Return (X, Y) of the center of cell containing provided text 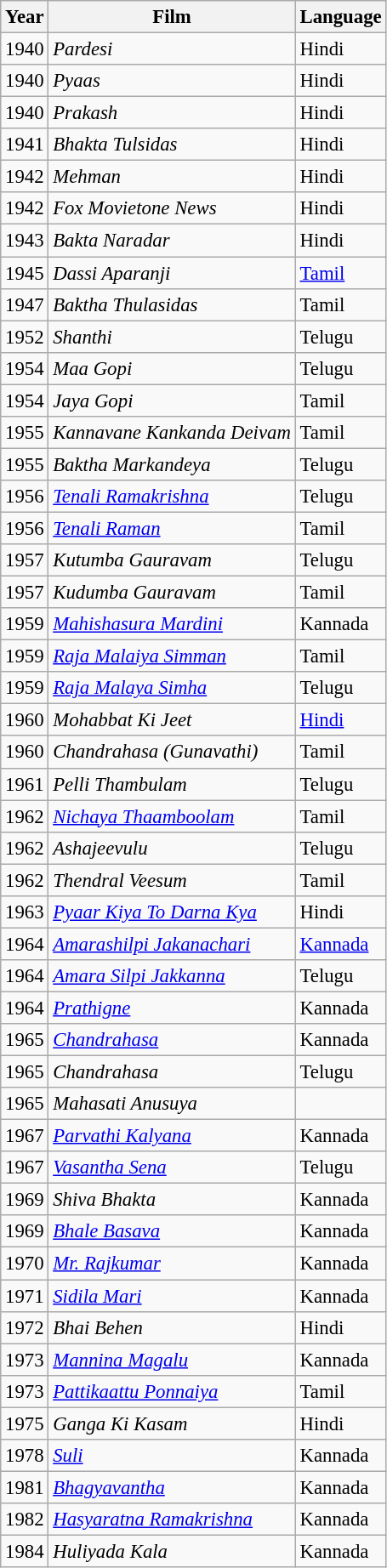
Chandrahasa (Gunavathi) (172, 753)
1947 (25, 304)
Thendral Veesum (172, 880)
Mahasati Anusuya (172, 1104)
Tenali Ramakrishna (172, 497)
1963 (25, 912)
Mr. Rajkumar (172, 1264)
Kutumba Gauravam (172, 560)
Mannina Magalu (172, 1360)
Sidila Mari (172, 1296)
1982 (25, 1520)
Kudumba Gauravam (172, 593)
Amara Silpi Jakkanna (172, 976)
Prathigne (172, 1008)
Maa Gopi (172, 368)
Dassi Aparanji (172, 273)
Mehman (172, 177)
1952 (25, 337)
Bakta Naradar (172, 241)
Bhagyavantha (172, 1487)
Hasyaratna Ramakrishna (172, 1520)
Bhakta Tulsidas (172, 145)
Jaya Gopi (172, 401)
1984 (25, 1551)
Tenali Raman (172, 528)
Nichaya Thaamboolam (172, 816)
Prakash (172, 113)
1943 (25, 241)
Film (172, 17)
Pyaar Kiya To Darna Kya (172, 912)
Huliyada Kala (172, 1551)
1961 (25, 784)
Year (25, 17)
Shanthi (172, 337)
Mahishasura Mardini (172, 624)
1971 (25, 1296)
Ganga Ki Kasam (172, 1423)
Bhale Basava (172, 1232)
Pyaas (172, 81)
Vasantha Sena (172, 1167)
1970 (25, 1264)
1981 (25, 1487)
Baktha Thulasidas (172, 304)
Pelli Thambulam (172, 784)
Bhai Behen (172, 1327)
Kannavane Kankanda Deivam (172, 433)
Ashajeevulu (172, 848)
Raja Malaya Simha (172, 688)
1975 (25, 1423)
Baktha Markandeya (172, 464)
Language (340, 17)
Fox Movietone News (172, 208)
Shiva Bhakta (172, 1200)
1972 (25, 1327)
Mohabbat Ki Jeet (172, 720)
Suli (172, 1456)
1941 (25, 145)
1945 (25, 273)
Amarashilpi Jakanachari (172, 944)
Parvathi Kalyana (172, 1136)
Pardesi (172, 49)
1978 (25, 1456)
Raja Malaiya Simman (172, 656)
Pattikaattu Ponnaiya (172, 1391)
